Locate the cell with the specified text and output its (x, y) center coordinate. 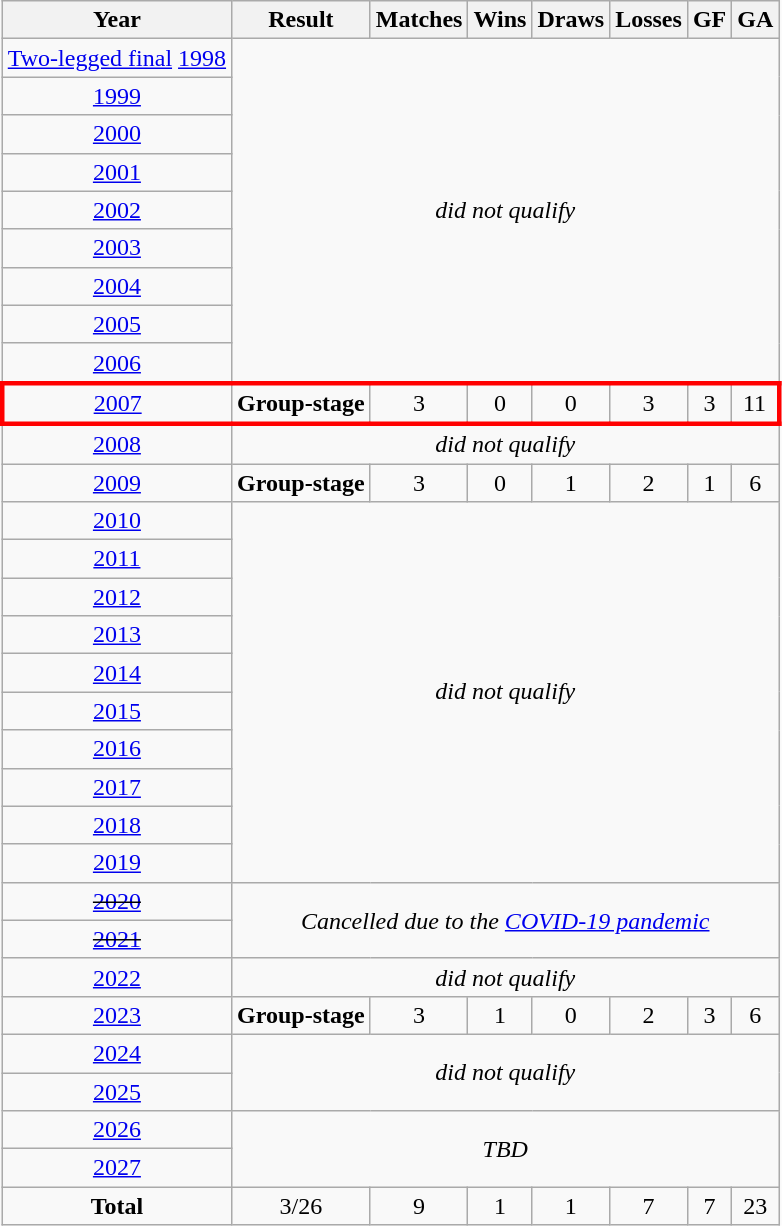
2013 (116, 635)
2021 (116, 939)
2012 (116, 597)
Result (302, 20)
2020 (116, 901)
23 (756, 1206)
2018 (116, 825)
Two-legged final 1998 (116, 58)
2026 (116, 1130)
9 (419, 1206)
2008 (116, 444)
GF (709, 20)
Total (116, 1206)
GA (756, 20)
2005 (116, 324)
Year (116, 20)
Losses (649, 20)
2016 (116, 749)
Wins (500, 20)
Matches (419, 20)
1999 (116, 96)
2024 (116, 1053)
2006 (116, 363)
TBD (506, 1149)
2019 (116, 863)
Draws (571, 20)
2015 (116, 711)
2010 (116, 521)
2000 (116, 134)
2007 (116, 404)
2001 (116, 172)
2009 (116, 483)
2025 (116, 1091)
2027 (116, 1168)
3/26 (302, 1206)
2023 (116, 1015)
2014 (116, 673)
2011 (116, 559)
Cancelled due to the COVID-19 pandemic (506, 920)
2017 (116, 787)
11 (756, 404)
2022 (116, 977)
2002 (116, 210)
2004 (116, 286)
2003 (116, 248)
